Locate the cell with the specified text and output its [X, Y] center coordinate. 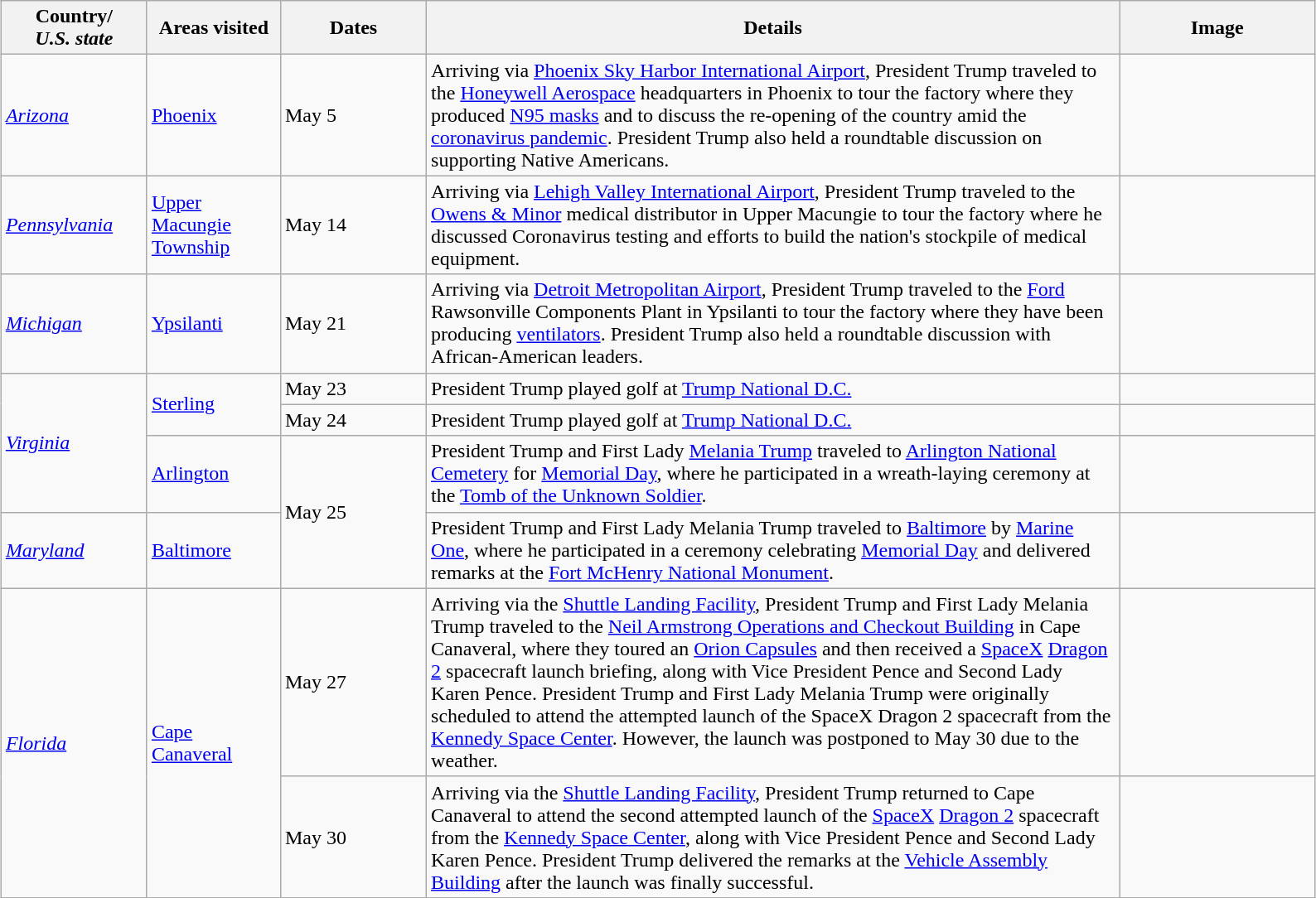
Pennsylvania [74, 225]
Baltimore [214, 550]
Image [1217, 28]
May 23 [353, 389]
Dates [353, 28]
Florida [74, 742]
May 30 [353, 837]
Cape Canaveral [214, 742]
Arizona [74, 115]
Virginia [74, 442]
Maryland [74, 550]
Country/U.S. state [74, 28]
Phoenix [214, 115]
Sterling [214, 404]
Details [773, 28]
Michigan [74, 323]
Areas visited [214, 28]
Arlington [214, 474]
May 14 [353, 225]
Upper Macungie Township [214, 225]
May 24 [353, 420]
May 21 [353, 323]
May 5 [353, 115]
Ypsilanti [214, 323]
May 25 [353, 512]
May 27 [353, 683]
